Return the (X, Y) coordinate for the center point of the cell that contains the specified text.  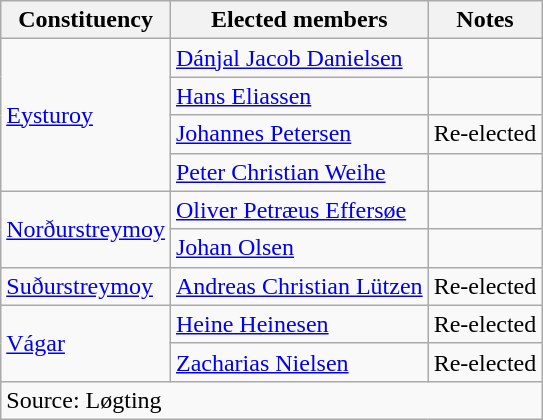
Vágar (86, 343)
Norðurstreymoy (86, 229)
Johannes Petersen (299, 134)
Hans Eliassen (299, 96)
Johan Olsen (299, 248)
Suðurstreymoy (86, 286)
Peter Christian Weihe (299, 172)
Source: Løgting (272, 400)
Constituency (86, 20)
Andreas Christian Lützen (299, 286)
Eysturoy (86, 115)
Dánjal Jacob Danielsen (299, 58)
Oliver Petræus Effersøe (299, 210)
Notes (485, 20)
Zacharias Nielsen (299, 362)
Heine Heinesen (299, 324)
Elected members (299, 20)
